Capture the cell that displays the provided text and extract its [X, Y] central coordinate. 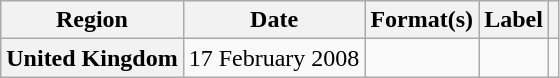
Label [514, 20]
Format(s) [422, 20]
17 February 2008 [274, 58]
United Kingdom [92, 58]
Date [274, 20]
Region [92, 20]
